Identify which cell holds the provided text, then report its (x, y) central coordinate. 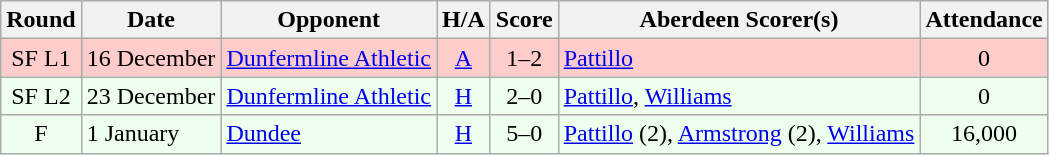
23 December (151, 96)
SF L1 (41, 58)
H/A (464, 20)
Pattillo (2), Armstrong (2), Williams (739, 134)
Pattillo (739, 58)
16,000 (984, 134)
Dundee (329, 134)
1 January (151, 134)
Date (151, 20)
2–0 (524, 96)
Aberdeen Scorer(s) (739, 20)
Attendance (984, 20)
16 December (151, 58)
F (41, 134)
5–0 (524, 134)
1–2 (524, 58)
A (464, 58)
SF L2 (41, 96)
Pattillo, Williams (739, 96)
Score (524, 20)
Opponent (329, 20)
Round (41, 20)
